Scan for the cell matching the given text and deliver its (X, Y) coordinate at center. 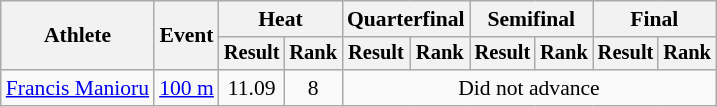
Did not advance (529, 88)
Final (654, 19)
Semifinal (532, 19)
Francis Manioru (78, 88)
11.09 (252, 88)
Event (186, 36)
Heat (280, 19)
8 (313, 88)
Athlete (78, 36)
Quarterfinal (406, 19)
100 m (186, 88)
